Provide the (X, Y) coordinate of the cell's center where the given text is located.  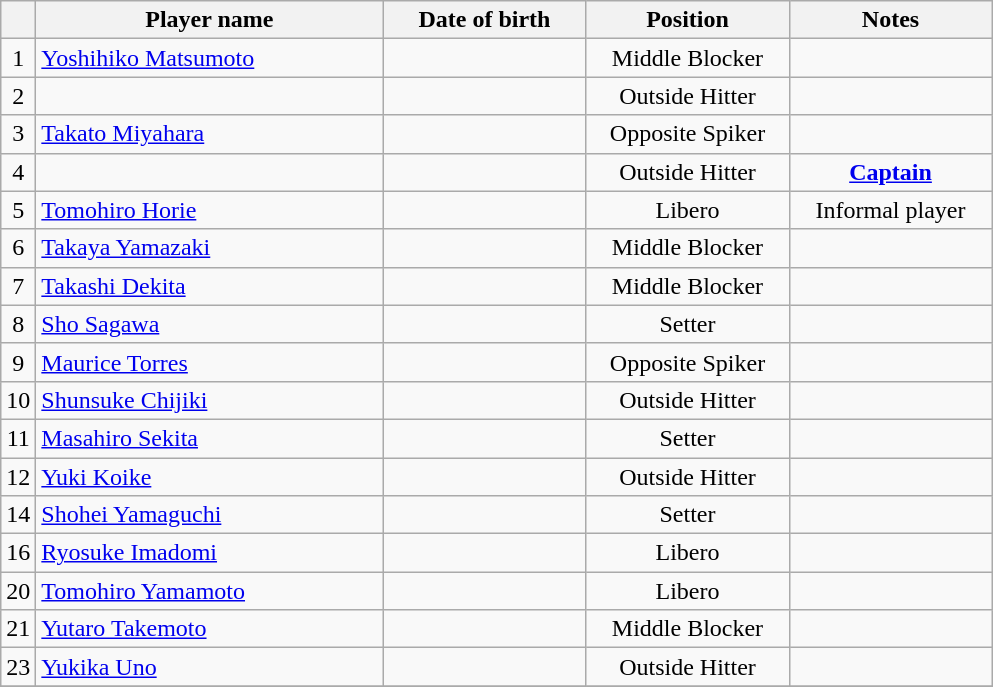
Tomohiro Yamamoto (210, 591)
Shohei Yamaguchi (210, 515)
5 (18, 210)
10 (18, 400)
Yoshihiko Matsumoto (210, 58)
Date of birth (484, 20)
12 (18, 477)
6 (18, 248)
Takato Miyahara (210, 134)
4 (18, 172)
1 (18, 58)
9 (18, 362)
Informal player (890, 210)
21 (18, 629)
Maurice Torres (210, 362)
11 (18, 438)
7 (18, 286)
2 (18, 96)
Tomohiro Horie (210, 210)
Yutaro Takemoto (210, 629)
3 (18, 134)
14 (18, 515)
Player name (210, 20)
Captain (890, 172)
Takaya Yamazaki (210, 248)
8 (18, 324)
Ryosuke Imadomi (210, 553)
Notes (890, 20)
23 (18, 667)
Yukika Uno (210, 667)
Masahiro Sekita (210, 438)
20 (18, 591)
Sho Sagawa (210, 324)
Takashi Dekita (210, 286)
16 (18, 553)
Shunsuke Chijiki (210, 400)
Position (688, 20)
Yuki Koike (210, 477)
